Search for the cell housing the specified text and yield its (x, y) center coordinate. 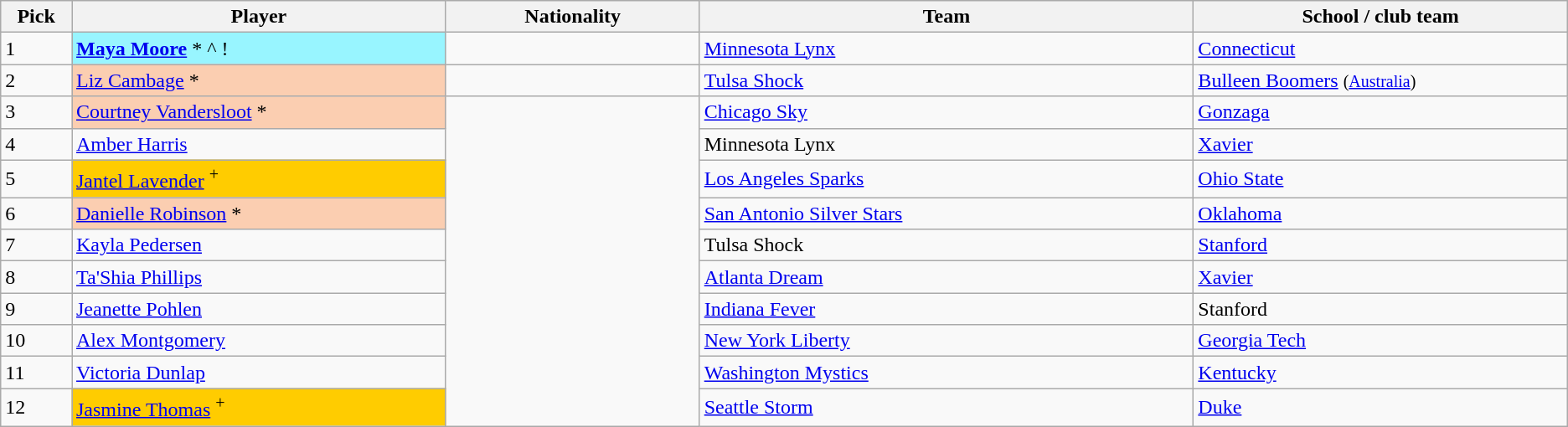
Kayla Pedersen (260, 245)
Victoria Dunlap (260, 373)
Oklahoma (1380, 213)
Washington Mystics (946, 373)
Alex Montgomery (260, 341)
7 (37, 245)
Duke (1380, 407)
12 (37, 407)
5 (37, 179)
San Antonio Silver Stars (946, 213)
Jasmine Thomas + (260, 407)
Team (946, 17)
School / club team (1380, 17)
Courtney Vandersloot * (260, 112)
3 (37, 112)
2 (37, 80)
Atlanta Dream (946, 277)
Danielle Robinson * (260, 213)
10 (37, 341)
Jantel Lavender + (260, 179)
Bulleen Boomers (Australia) (1380, 80)
Nationality (573, 17)
Player (260, 17)
Indiana Fever (946, 309)
Ohio State (1380, 179)
Amber Harris (260, 144)
6 (37, 213)
Seattle Storm (946, 407)
Kentucky (1380, 373)
1 (37, 49)
11 (37, 373)
Gonzaga (1380, 112)
Connecticut (1380, 49)
Jeanette Pohlen (260, 309)
New York Liberty (946, 341)
Los Angeles Sparks (946, 179)
8 (37, 277)
4 (37, 144)
9 (37, 309)
Maya Moore * ^ ! (260, 49)
Ta'Shia Phillips (260, 277)
Pick (37, 17)
Chicago Sky (946, 112)
Georgia Tech (1380, 341)
Liz Cambage * (260, 80)
